Output the [X, Y] coordinate of the center of the cell containing the given text.  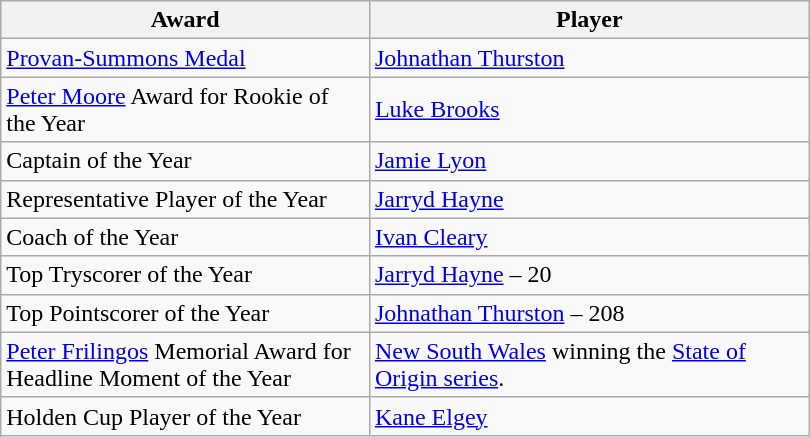
Kane Elgey [589, 416]
Jarryd Hayne [589, 199]
Player [589, 20]
Peter Moore Award for Rookie of the Year [186, 110]
Holden Cup Player of the Year [186, 416]
Top Tryscorer of the Year [186, 275]
Award [186, 20]
Captain of the Year [186, 161]
Ivan Cleary [589, 237]
Johnathan Thurston – 208 [589, 313]
Peter Frilingos Memorial Award for Headline Moment of the Year [186, 364]
Jarryd Hayne – 20 [589, 275]
Jamie Lyon [589, 161]
Representative Player of the Year [186, 199]
New South Wales winning the State of Origin series. [589, 364]
Luke Brooks [589, 110]
Top Pointscorer of the Year [186, 313]
Johnathan Thurston [589, 58]
Provan-Summons Medal [186, 58]
Coach of the Year [186, 237]
